Find where the given text appears and provide that cell's center as (x, y) coordinate. 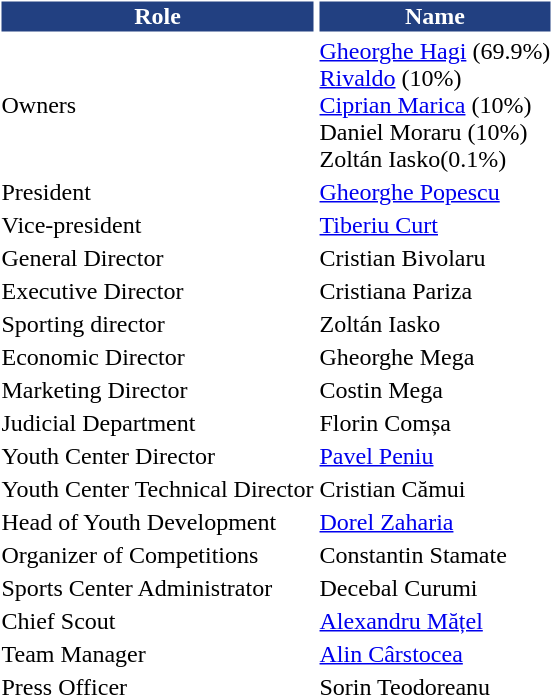
Costin Mega (435, 390)
Gheorghe Hagi (69.9%) Rivaldo (10%) Ciprian Marica (10%) Daniel Moraru (10%) Zoltán Iasko(0.1%) (435, 105)
Organizer of Competitions (158, 555)
Youth Center Director (158, 456)
Gheorghe Mega (435, 357)
President (158, 192)
Owners (158, 105)
Role (158, 16)
Alin Cârstocea (435, 654)
Pavel Peniu (435, 456)
Constantin Stamate (435, 555)
Alexandru Mățel (435, 621)
Judicial Department (158, 423)
Chief Scout (158, 621)
Executive Director (158, 291)
Youth Center Technical Director (158, 489)
Cristian Cămui (435, 489)
Economic Director (158, 357)
Florin Comșa (435, 423)
Zoltán Iasko (435, 324)
Marketing Director (158, 390)
Tiberiu Curt (435, 225)
Decebal Curumi (435, 588)
Sports Center Administrator (158, 588)
Dorel Zaharia (435, 522)
Gheorghe Popescu (435, 192)
Team Manager (158, 654)
Name (435, 16)
Vice-president (158, 225)
General Director (158, 258)
Cristiana Pariza (435, 291)
Cristian Bivolaru (435, 258)
Head of Youth Development (158, 522)
Sporting director (158, 324)
